Search for the cell housing the specified text and yield its (X, Y) center coordinate. 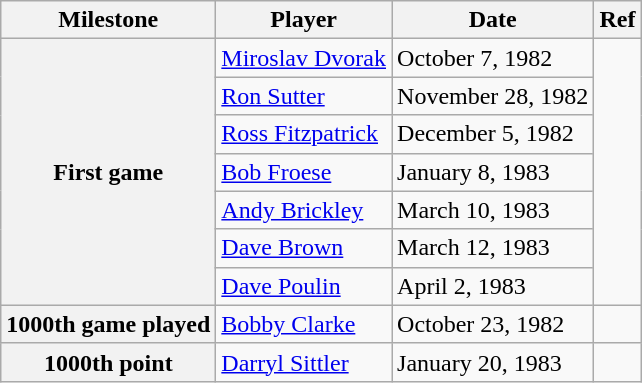
Dave Poulin (304, 286)
Ron Sutter (304, 96)
Bobby Clarke (304, 324)
October 23, 1982 (493, 324)
First game (108, 172)
Player (304, 20)
Date (493, 20)
October 7, 1982 (493, 58)
Milestone (108, 20)
January 8, 1983 (493, 172)
November 28, 1982 (493, 96)
April 2, 1983 (493, 286)
Miroslav Dvorak (304, 58)
Ref (618, 20)
January 20, 1983 (493, 362)
Ross Fitzpatrick (304, 134)
March 12, 1983 (493, 248)
1000th game played (108, 324)
December 5, 1982 (493, 134)
1000th point (108, 362)
Darryl Sittler (304, 362)
March 10, 1983 (493, 210)
Bob Froese (304, 172)
Andy Brickley (304, 210)
Dave Brown (304, 248)
